Capture the cell that displays the provided text and extract its (X, Y) central coordinate. 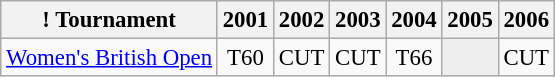
2001 (245, 20)
2006 (526, 20)
2004 (414, 20)
T60 (245, 58)
Women's British Open (110, 58)
! Tournament (110, 20)
2005 (470, 20)
T66 (414, 58)
2003 (358, 20)
2002 (302, 20)
